Determine the [X, Y] coordinate at the center of the cell enclosing the given text.  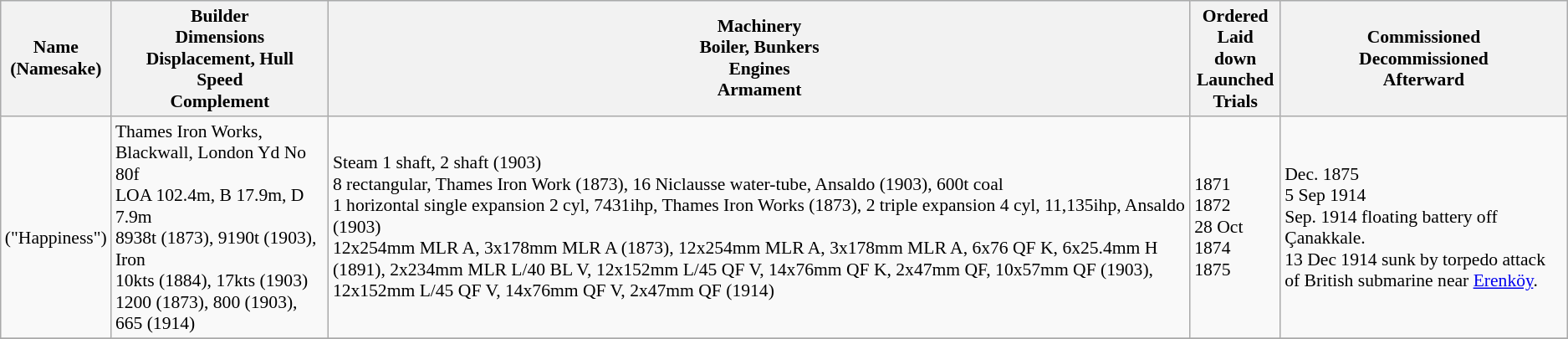
1871187228 Oct 18741875 [1235, 228]
CommissionedDecommissionedAfterward [1423, 59]
BuilderDimensionsDisplacement, HullSpeedComplement [220, 59]
("Happiness") [56, 228]
MachineryBoiler, BunkersEnginesArmament [759, 59]
OrderedLaid downLaunchedTrials [1235, 59]
Dec. 18755 Sep 1914Sep. 1914 floating battery off Çanakkale.13 Dec 1914 sunk by torpedo attack of British submarine near Erenköy. [1423, 228]
Name(Namesake) [56, 59]
